Pinpoint the cell where the given text exists, returning its (x, y) midpoint coordinate. 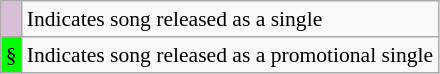
Indicates song released as a promotional single (230, 55)
Indicates song released as a single (230, 19)
§ (12, 55)
